Locate the cell with the specified text and output its [x, y] center coordinate. 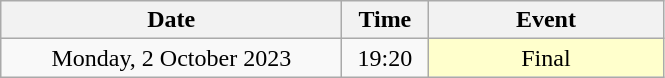
19:20 [385, 58]
Final [546, 58]
Event [546, 20]
Monday, 2 October 2023 [172, 58]
Time [385, 20]
Date [172, 20]
